For the text-containing cell, return its midpoint in [X, Y] coordinate format. 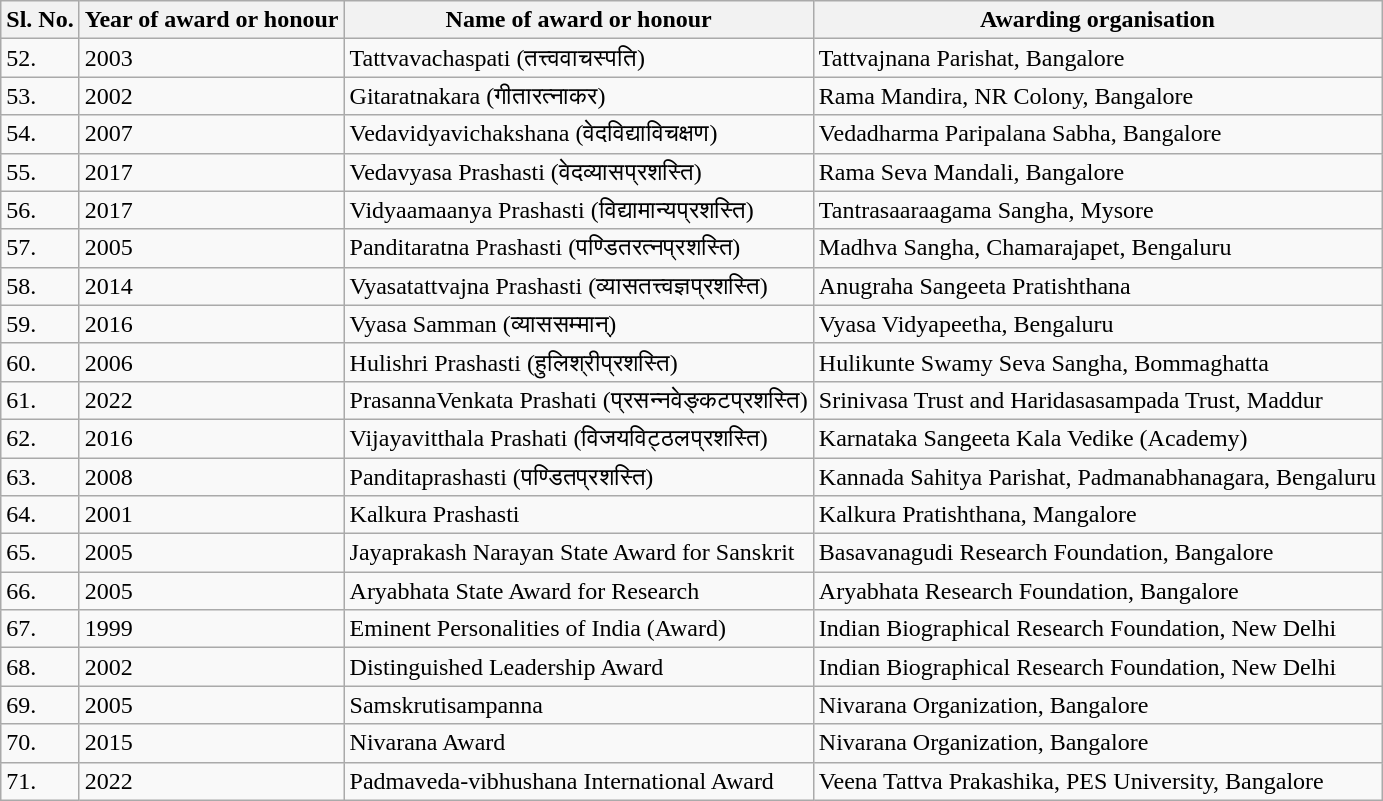
Rama Mandira, NR Colony, Bangalore [1097, 96]
Vedadharma Paripalana Sabha, Bangalore [1097, 134]
Tattvavachaspati (तत्त्ववाचस्पति) [578, 58]
Madhva Sangha, Chamarajapet, Bengaluru [1097, 248]
69. [40, 705]
Anugraha Sangeeta Pratishthana [1097, 286]
62. [40, 438]
Vyasa Samman (व्याससम्मान्) [578, 324]
Vedavyasa Prashasti (वेदव्यासप्रशस्ति) [578, 172]
Kannada Sahitya Parishat, Padmanabhanagara, Bengaluru [1097, 477]
2015 [212, 743]
Tantrasaaraagama Sangha, Mysore [1097, 210]
56. [40, 210]
71. [40, 781]
Veena Tattva Prakashika, PES University, Bangalore [1097, 781]
68. [40, 667]
53. [40, 96]
Kalkura Prashasti [578, 515]
Karnataka Sangeeta Kala Vedike (Academy) [1097, 438]
Aryabhata Research Foundation, Bangalore [1097, 591]
Distinguished Leadership Award [578, 667]
Vyasa Vidyapeetha, Bengaluru [1097, 324]
Gitaratnakara (गीतारत्नाकर) [578, 96]
66. [40, 591]
61. [40, 400]
63. [40, 477]
58. [40, 286]
Name of award or honour [578, 20]
Awarding organisation [1097, 20]
2003 [212, 58]
52. [40, 58]
Vyasatattvajna Prashasti (व्यासतत्त्वज्ञप्रशस्ति) [578, 286]
Vedavidyavichakshana (वेदविद्याविचक्षण) [578, 134]
2014 [212, 286]
2006 [212, 362]
Samskrutisampanna [578, 705]
Aryabhata State Award for Research [578, 591]
Tattvajnana Parishat, Bangalore [1097, 58]
2007 [212, 134]
Srinivasa Trust and Haridasasampada Trust, Maddur [1097, 400]
64. [40, 515]
60. [40, 362]
57. [40, 248]
Eminent Personalities of India (Award) [578, 629]
Basavanagudi Research Foundation, Bangalore [1097, 553]
Panditaprashasti (पण्डितप्रशस्ति) [578, 477]
Kalkura Pratishthana, Mangalore [1097, 515]
Jayaprakash Narayan State Award for Sanskrit [578, 553]
Vijayavitthala Prashati (विजयविट्ठलप्रशस्ति) [578, 438]
Nivarana Award [578, 743]
2001 [212, 515]
67. [40, 629]
Year of award or honour [212, 20]
70. [40, 743]
54. [40, 134]
Vidyaamaanya Prashasti (विद्यामान्यप्रशस्ति) [578, 210]
65. [40, 553]
PrasannaVenkata Prashati (प्रसन्नवेङ्कटप्रशस्ति) [578, 400]
Hulikunte Swamy Seva Sangha, Bommaghatta [1097, 362]
Rama Seva Mandali, Bangalore [1097, 172]
Hulishri Prashasti (हुलिश्रीप्रशस्ति) [578, 362]
Padmaveda-vibhushana International Award [578, 781]
59. [40, 324]
2008 [212, 477]
Panditaratna Prashasti (पण्डितरत्नप्रशस्ति) [578, 248]
Sl. No. [40, 20]
1999 [212, 629]
55. [40, 172]
